Output the (x, y) coordinate of the center of the cell containing the given text.  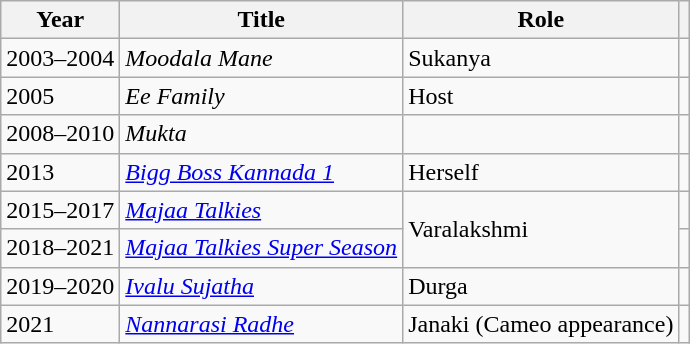
2013 (60, 172)
Title (262, 20)
2008–2010 (60, 134)
Mukta (262, 134)
Moodala Mane (262, 58)
Durga (541, 286)
Herself (541, 172)
2018–2021 (60, 248)
Host (541, 96)
2015–2017 (60, 210)
Majaa Talkies (262, 210)
Bigg Boss Kannada 1 (262, 172)
Ivalu Sujatha (262, 286)
2005 (60, 96)
2021 (60, 324)
Year (60, 20)
Role (541, 20)
Varalakshmi (541, 229)
Sukanya (541, 58)
2019–2020 (60, 286)
Majaa Talkies Super Season (262, 248)
Janaki (Cameo appearance) (541, 324)
2003–2004 (60, 58)
Nannarasi Radhe (262, 324)
Ee Family (262, 96)
